Locate the cell with the specified text and output its (X, Y) center coordinate. 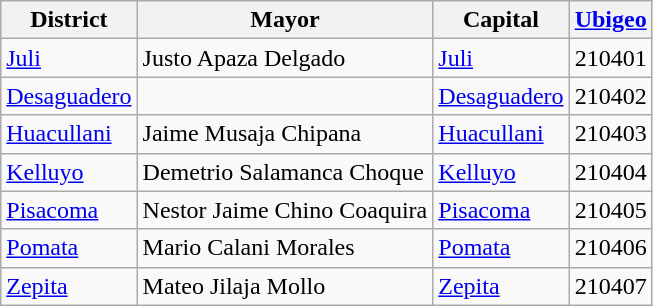
210407 (610, 286)
210405 (610, 210)
210402 (610, 96)
Demetrio Salamanca Choque (285, 172)
Nestor Jaime Chino Coaquira (285, 210)
Justo Apaza Delgado (285, 58)
Mateo Jilaja Mollo (285, 286)
210401 (610, 58)
Ubigeo (610, 20)
210404 (610, 172)
Jaime Musaja Chipana (285, 134)
210403 (610, 134)
District (69, 20)
Mario Calani Morales (285, 248)
210406 (610, 248)
Capital (501, 20)
Mayor (285, 20)
